Find where the given text appears and provide that cell's center as (x, y) coordinate. 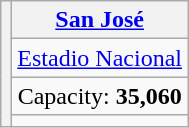
Capacity: 35,060 (100, 96)
Estadio Nacional (100, 58)
San José (100, 20)
